Output the [x, y] coordinate of the center of the cell containing the given text.  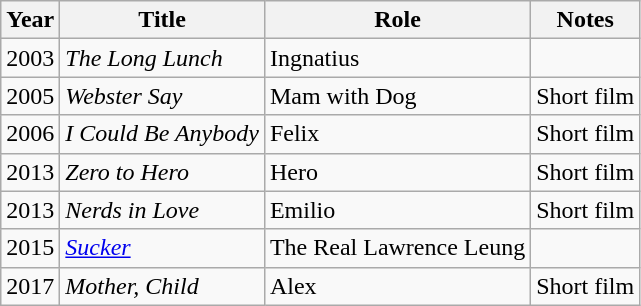
2017 [30, 286]
2005 [30, 96]
I Could Be Anybody [162, 134]
Role [397, 20]
Year [30, 20]
2006 [30, 134]
Nerds in Love [162, 210]
Ingnatius [397, 58]
Mother, Child [162, 286]
The Long Lunch [162, 58]
2003 [30, 58]
Emilio [397, 210]
Zero to Hero [162, 172]
2015 [30, 248]
Alex [397, 286]
Mam with Dog [397, 96]
Title [162, 20]
The Real Lawrence Leung [397, 248]
Felix [397, 134]
Sucker [162, 248]
Notes [586, 20]
Webster Say [162, 96]
Hero [397, 172]
